From the cell containing the given text, extract its center point as (x, y) coordinate. 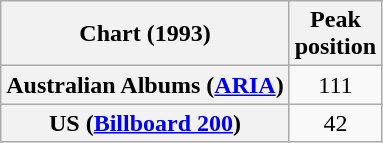
US (Billboard 200) (145, 123)
42 (335, 123)
Australian Albums (ARIA) (145, 85)
Chart (1993) (145, 34)
111 (335, 85)
Peakposition (335, 34)
